Provide the (x, y) coordinate of the cell's center where the given text is located.  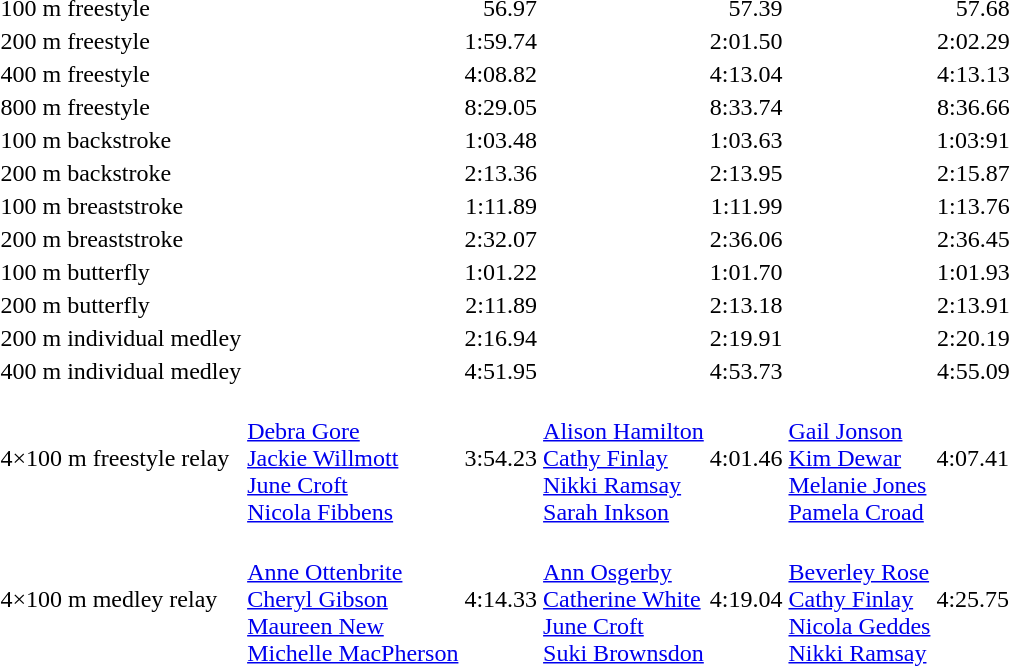
2:13.36 (501, 173)
2:36.06 (746, 239)
2:19.91 (746, 338)
1:03.63 (746, 140)
2:13.18 (746, 305)
Debra GoreJackie WillmottJune CroftNicola Fibbens (353, 458)
4:51.95 (501, 371)
1:03.48 (501, 140)
8:33.74 (746, 107)
Alison HamiltonCathy FinlayNikki RamsaySarah Inkson (624, 458)
1:59.74 (501, 41)
2:16.94 (501, 338)
3:54.23 (501, 458)
2:01.50 (746, 41)
4:53.73 (746, 371)
4:01.46 (746, 458)
Gail JonsonKim DewarMelanie JonesPamela Croad (860, 458)
2:11.89 (501, 305)
4:08.82 (501, 74)
2:32.07 (501, 239)
1:01.22 (501, 272)
1:01.70 (746, 272)
2:13.95 (746, 173)
1:11.99 (746, 206)
1:11.89 (501, 206)
8:29.05 (501, 107)
4:13.04 (746, 74)
